Find where the given text appears and provide that cell's center as (X, Y) coordinate. 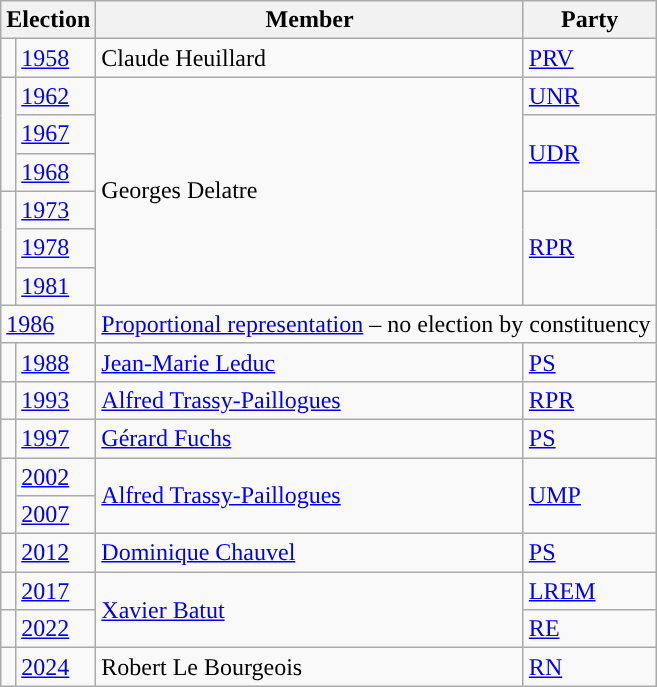
1993 (56, 400)
Jean-Marie Leduc (310, 362)
Georges Delatre (310, 191)
Dominique Chauvel (310, 553)
Claude Heuillard (310, 58)
1988 (56, 362)
1973 (56, 210)
UMP (590, 496)
1981 (56, 286)
RN (590, 667)
Gérard Fuchs (310, 438)
UNR (590, 96)
Party (590, 20)
2017 (56, 591)
1997 (56, 438)
2022 (56, 629)
UDR (590, 153)
PRV (590, 58)
Election (48, 20)
Proportional representation – no election by constituency (376, 324)
1958 (56, 58)
1968 (56, 172)
RE (590, 629)
1967 (56, 134)
1962 (56, 96)
LREM (590, 591)
2024 (56, 667)
2007 (56, 515)
2012 (56, 553)
Member (310, 20)
Robert Le Bourgeois (310, 667)
Xavier Batut (310, 610)
1978 (56, 248)
1986 (48, 324)
2002 (56, 477)
